Locate the cell with the specified text and output its (X, Y) center coordinate. 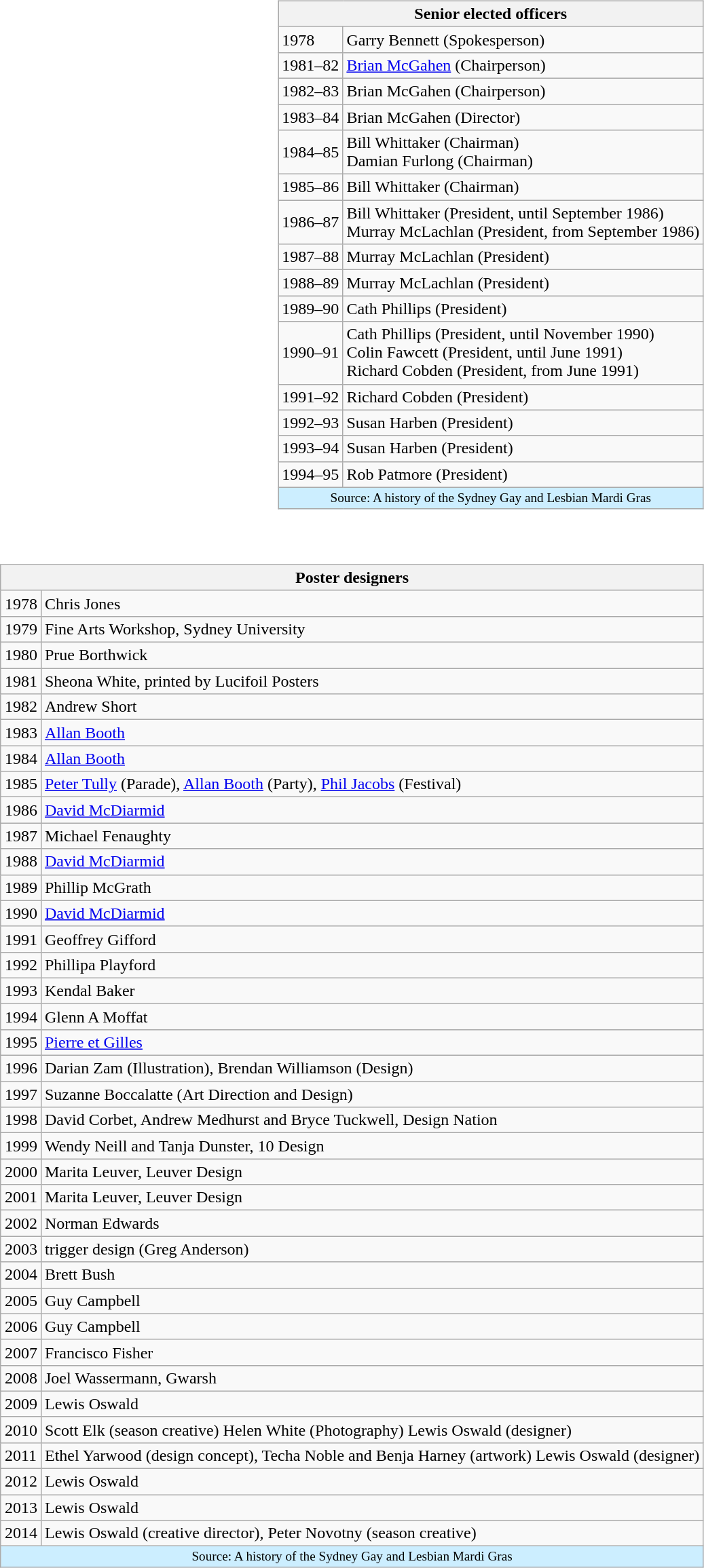
2003 (20, 1249)
Fine Arts Workshop, Sydney University (372, 630)
1979 (20, 630)
1981–82 (311, 65)
Joel Wassermann, Gwarsh (372, 1378)
Senior elected officers (491, 14)
Scott Elk (season creative) Helen White (Photography) Lewis Oswald (designer) (372, 1430)
1993–94 (311, 448)
Chris Jones (372, 603)
1982 (20, 707)
2005 (20, 1301)
Phillip McGrath (372, 887)
1995 (20, 1043)
Phillipa Playford (372, 965)
2013 (20, 1508)
1984–85 (311, 152)
1997 (20, 1094)
1985 (20, 784)
2000 (20, 1172)
1982–83 (311, 91)
Brett Bush (372, 1275)
Lewis Oswald (creative director), Peter Novotny (season creative) (372, 1533)
1989 (20, 887)
2010 (20, 1430)
1992 (20, 965)
1992–93 (311, 423)
Pierre et Gilles (372, 1043)
Poster designers (352, 577)
Norman Edwards (372, 1223)
1991–92 (311, 397)
Glenn A Moffat (372, 1016)
2002 (20, 1223)
Sheona White, printed by Lucifoil Posters (372, 681)
1989–90 (311, 309)
Andrew Short (372, 707)
Cath Phillips (President, until November 1990)Colin Fawcett (President, until June 1991)Richard Cobden (President, from June 1991) (523, 353)
Kendal Baker (372, 991)
1998 (20, 1120)
2008 (20, 1378)
Michael Fenaughty (372, 836)
2006 (20, 1326)
Bill Whittaker (President, until September 1986)Murray McLachlan (President, from September 1986) (523, 223)
1988 (20, 862)
Rob Patmore (President) (523, 474)
2009 (20, 1404)
Prue Borthwick (372, 655)
Garry Bennett (Spokesperson) (523, 39)
1993 (20, 991)
1988–89 (311, 283)
Bill Whittaker (Chairman)Damian Furlong (Chairman) (523, 152)
1999 (20, 1146)
Cath Phillips (President) (523, 309)
1983–84 (311, 117)
2014 (20, 1533)
1991 (20, 939)
2001 (20, 1198)
Suzanne Boccalatte (Art Direction and Design) (372, 1094)
1990–91 (311, 353)
1990 (20, 913)
1986 (20, 810)
1987 (20, 836)
Wendy Neill and Tanja Dunster, 10 Design (372, 1146)
2011 (20, 1456)
Francisco Fisher (372, 1352)
Richard Cobden (President) (523, 397)
David Corbet, Andrew Medhurst and Bryce Tuckwell, Design Nation (372, 1120)
2012 (20, 1482)
1987–88 (311, 257)
Geoffrey Gifford (372, 939)
1980 (20, 655)
1983 (20, 733)
1994–95 (311, 474)
trigger design (Greg Anderson) (372, 1249)
1985–86 (311, 187)
Peter Tully (Parade), Allan Booth (Party), Phil Jacobs (Festival) (372, 784)
1996 (20, 1069)
1986–87 (311, 223)
1984 (20, 759)
Bill Whittaker (Chairman) (523, 187)
2004 (20, 1275)
1994 (20, 1016)
2007 (20, 1352)
Ethel Yarwood (design concept), Techa Noble and Benja Harney (artwork) Lewis Oswald (designer) (372, 1456)
1981 (20, 681)
Brian McGahen (Director) (523, 117)
Darian Zam (Illustration), Brendan Williamson (Design) (372, 1069)
